Capture the cell that displays the provided text and extract its (x, y) central coordinate. 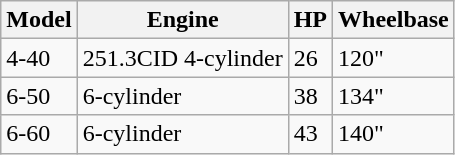
HP (310, 20)
6-50 (39, 96)
4-40 (39, 58)
120" (394, 58)
140" (394, 134)
134" (394, 96)
Engine (182, 20)
43 (310, 134)
Wheelbase (394, 20)
6-60 (39, 134)
251.3CID 4-cylinder (182, 58)
38 (310, 96)
Model (39, 20)
26 (310, 58)
